Find where the given text appears and provide that cell's center as (X, Y) coordinate. 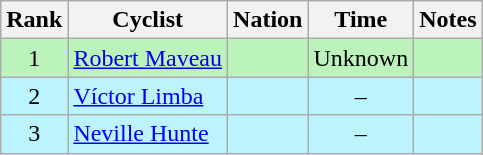
Notes (448, 20)
2 (34, 96)
Nation (268, 20)
3 (34, 134)
Rank (34, 20)
Time (361, 20)
Víctor Limba (148, 96)
Robert Maveau (148, 58)
Neville Hunte (148, 134)
Unknown (361, 58)
1 (34, 58)
Cyclist (148, 20)
